Search for the cell housing the specified text and yield its (X, Y) center coordinate. 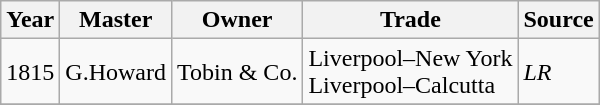
Year (30, 20)
Master (116, 20)
Trade (410, 20)
LR (558, 72)
1815 (30, 72)
Tobin & Co. (238, 72)
G.Howard (116, 72)
Source (558, 20)
Liverpool–New YorkLiverpool–Calcutta (410, 72)
Owner (238, 20)
